Search for the cell housing the specified text and yield its [X, Y] center coordinate. 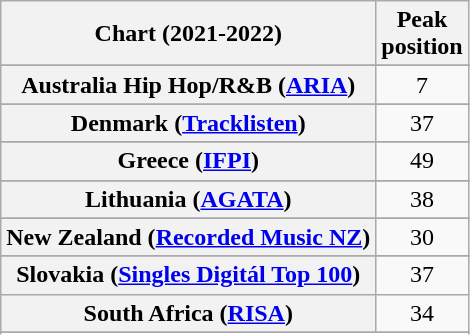
South Africa (RISA) [188, 313]
38 [422, 199]
Denmark (Tracklisten) [188, 123]
Chart (2021-2022) [188, 34]
Peakposition [422, 34]
7 [422, 85]
Lithuania (AGATA) [188, 199]
34 [422, 313]
Slovakia (Singles Digitál Top 100) [188, 275]
New Zealand (Recorded Music NZ) [188, 237]
Greece (IFPI) [188, 161]
49 [422, 161]
30 [422, 237]
Australia Hip Hop/R&B (ARIA) [188, 85]
